Provide the (X, Y) coordinate of the cell's center where the given text is located.  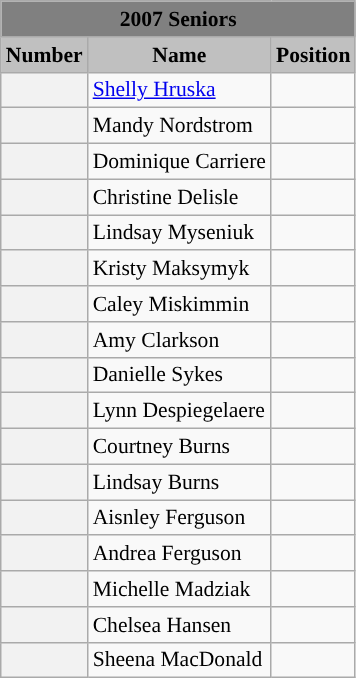
Christine Delisle (180, 197)
2007 Seniors (178, 19)
Danielle Sykes (180, 375)
Kristy Maksymyk (180, 269)
Sheena MacDonald (180, 660)
Name (180, 55)
Lindsay Burns (180, 482)
Number (44, 55)
Position (313, 55)
Caley Miskimmin (180, 304)
Lynn Despiegelaere (180, 411)
Amy Clarkson (180, 340)
Lindsay Myseniuk (180, 233)
Andrea Ferguson (180, 554)
Dominique Carriere (180, 162)
Shelly Hruska (180, 90)
Michelle Madziak (180, 589)
Mandy Nordstrom (180, 126)
Chelsea Hansen (180, 625)
Aisnley Ferguson (180, 518)
Courtney Burns (180, 447)
